Output the [x, y] coordinate of the center of the cell containing the given text.  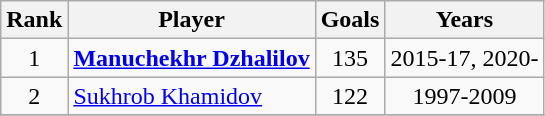
Years [464, 20]
Goals [350, 20]
1 [34, 58]
1997-2009 [464, 96]
Player [192, 20]
122 [350, 96]
Sukhrob Khamidov [192, 96]
Rank [34, 20]
135 [350, 58]
2 [34, 96]
2015-17, 2020- [464, 58]
Manuchekhr Dzhalilov [192, 58]
